Search for the cell housing the specified text and yield its (x, y) center coordinate. 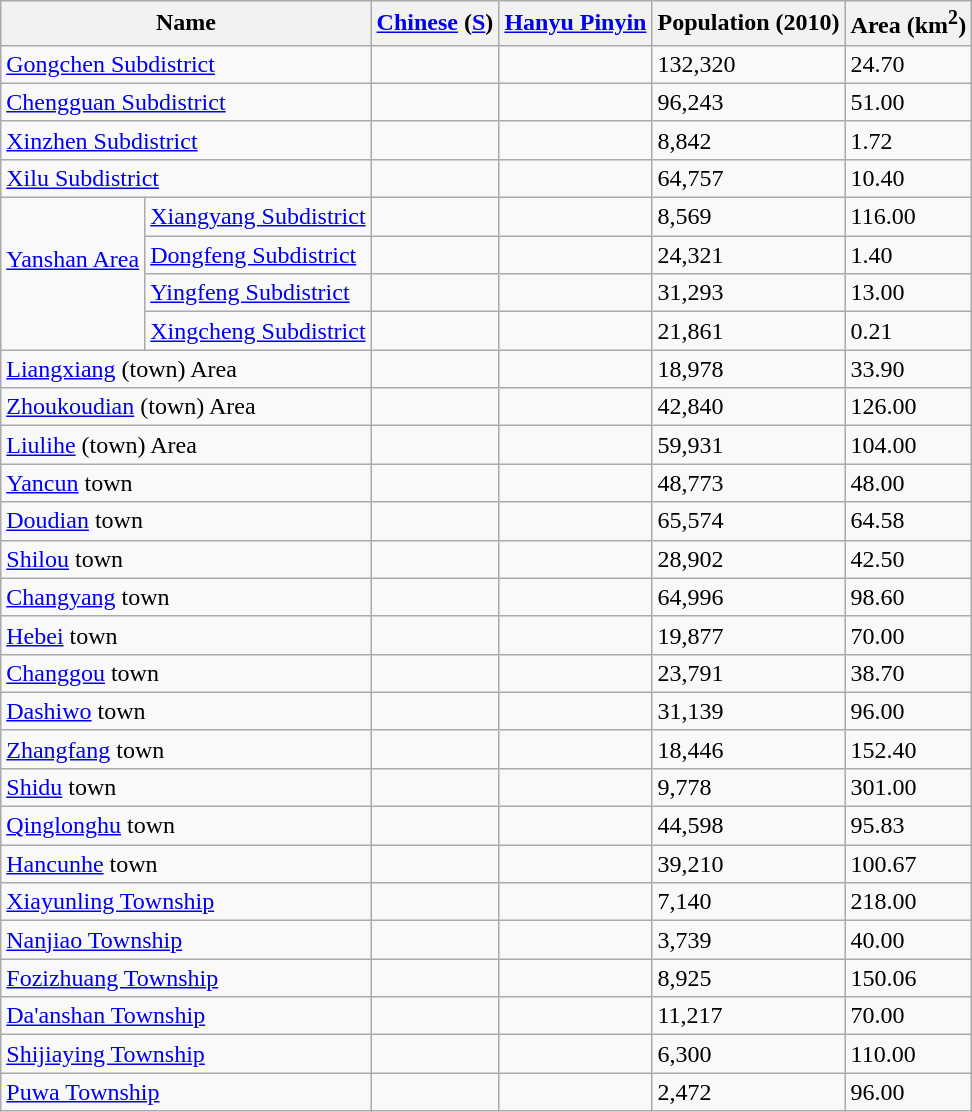
Xilu Subdistrict (186, 178)
Liangxiang (town) Area (186, 369)
31,293 (748, 293)
98.60 (908, 597)
Zhangfang town (186, 749)
2,472 (748, 1092)
Yingfeng Subdistrict (258, 293)
24,321 (748, 255)
126.00 (908, 407)
Changgou town (186, 673)
Doudian town (186, 521)
Area (km2) (908, 24)
Da'anshan Township (186, 1016)
8,569 (748, 217)
110.00 (908, 1054)
Liulihe (town) Area (186, 445)
9,778 (748, 787)
24.70 (908, 64)
0.21 (908, 331)
Hanyu Pinyin (576, 24)
301.00 (908, 787)
1.40 (908, 255)
Chinese (S) (435, 24)
Xinzhen Subdistrict (186, 140)
Yancun town (186, 483)
Shilou town (186, 559)
150.06 (908, 978)
6,300 (748, 1054)
38.70 (908, 673)
Nanjiao Township (186, 940)
42,840 (748, 407)
8,842 (748, 140)
3,739 (748, 940)
40.00 (908, 940)
1.72 (908, 140)
132,320 (748, 64)
Gongchen Subdistrict (186, 64)
152.40 (908, 749)
21,861 (748, 331)
116.00 (908, 217)
Fozizhuang Township (186, 978)
18,978 (748, 369)
48,773 (748, 483)
218.00 (908, 902)
39,210 (748, 864)
Shidu town (186, 787)
Population (2010) (748, 24)
Dashiwo town (186, 711)
28,902 (748, 559)
95.83 (908, 826)
Puwa Township (186, 1092)
Qinglonghu town (186, 826)
7,140 (748, 902)
Name (186, 24)
11,217 (748, 1016)
Shijiaying Township (186, 1054)
104.00 (908, 445)
13.00 (908, 293)
Chengguan Subdistrict (186, 102)
Zhoukoudian (town) Area (186, 407)
23,791 (748, 673)
18,446 (748, 749)
Hebei town (186, 635)
59,931 (748, 445)
Hancunhe town (186, 864)
Changyang town (186, 597)
33.90 (908, 369)
Yanshan Area (73, 274)
51.00 (908, 102)
Xiayunling Township (186, 902)
42.50 (908, 559)
100.67 (908, 864)
96,243 (748, 102)
31,139 (748, 711)
Dongfeng Subdistrict (258, 255)
8,925 (748, 978)
64,757 (748, 178)
10.40 (908, 178)
64,996 (748, 597)
64.58 (908, 521)
Xiangyang Subdistrict (258, 217)
44,598 (748, 826)
48.00 (908, 483)
19,877 (748, 635)
Xingcheng Subdistrict (258, 331)
65,574 (748, 521)
